Capture the cell that displays the provided text and extract its (X, Y) central coordinate. 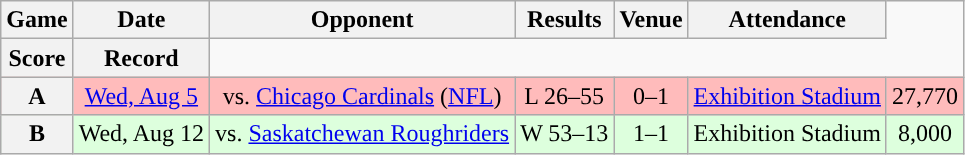
Wed, Aug 12 (141, 134)
Opponent (362, 20)
0–1 (651, 96)
8,000 (924, 134)
vs. Chicago Cardinals (NFL) (362, 96)
Venue (651, 20)
Game (37, 20)
Results (564, 20)
vs. Saskatchewan Roughriders (362, 134)
Score (37, 58)
Record (141, 58)
1–1 (651, 134)
Attendance (787, 20)
W 53–13 (564, 134)
27,770 (924, 96)
Date (141, 20)
B (37, 134)
L 26–55 (564, 96)
Wed, Aug 5 (141, 96)
A (37, 96)
